Identify which cell holds the provided text, then report its [X, Y] central coordinate. 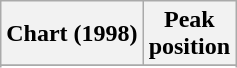
Chart (1998) [72, 34]
Peakposition [189, 34]
